Scan for the cell matching the given text and deliver its [x, y] coordinate at center. 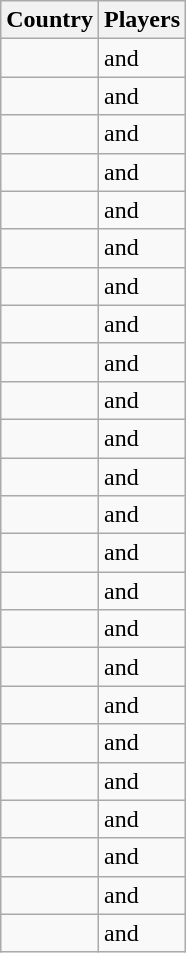
Country [50, 20]
Players [142, 20]
